Identify which cell holds the provided text, then report its (X, Y) central coordinate. 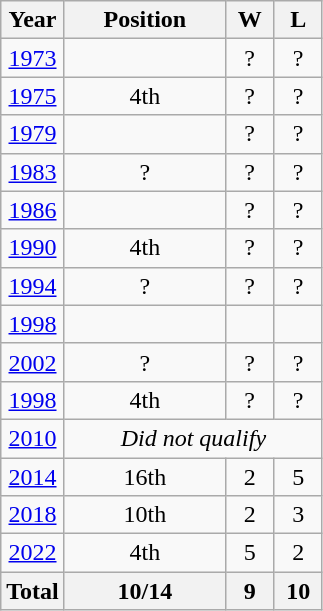
10th (144, 515)
Position (144, 20)
2022 (33, 553)
1983 (33, 172)
16th (144, 477)
Did not qualify (193, 438)
Year (33, 20)
9 (250, 591)
2010 (33, 438)
3 (298, 515)
1979 (33, 134)
2014 (33, 477)
10/14 (144, 591)
L (298, 20)
1973 (33, 58)
W (250, 20)
2018 (33, 515)
2002 (33, 362)
10 (298, 591)
1975 (33, 96)
1994 (33, 286)
1990 (33, 248)
1986 (33, 210)
Total (33, 591)
